Output the [x, y] coordinate of the center of the cell containing the given text.  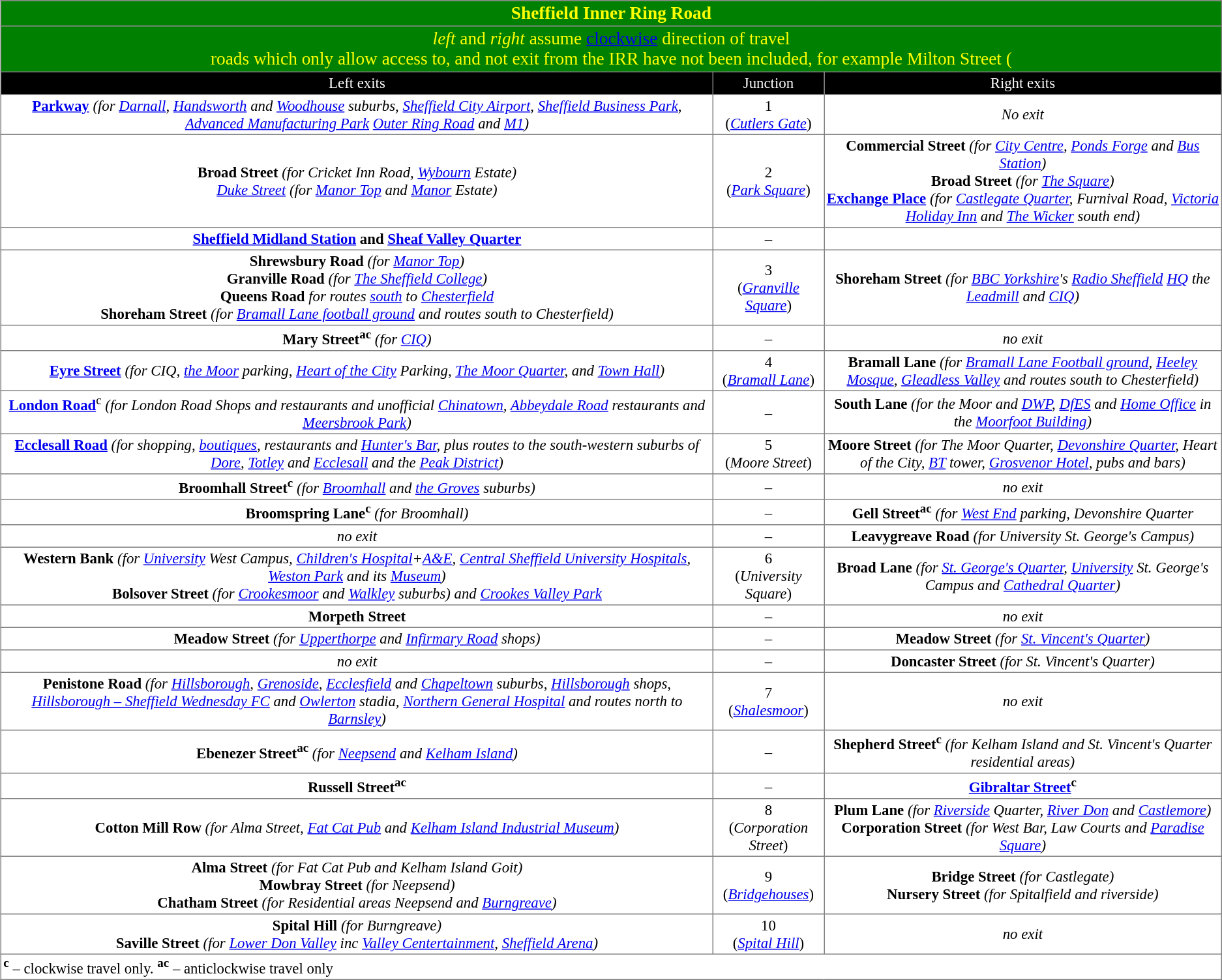
2(Park Square) [768, 181]
Alma Street (for Fat Cat Pub and Kelham Island Goit)Mowbray Street (for Neepsend)Chatham Street (for Residential areas Neepsend and Burngreave) [357, 885]
Doncaster Street (for St. Vincent's Quarter) [1023, 661]
6(University Square) [768, 576]
Gell Streetac (for West End parking, Devonshire Quarter [1023, 512]
Left exits [357, 83]
4(Bramall Lane) [768, 371]
Shoreham Street (for BBC Yorkshire's Radio Sheffield HQ the Leadmill and CIQ) [1023, 288]
Meadow Street (for St. Vincent's Quarter) [1023, 639]
Cotton Mill Row (for Alma Street, Fat Cat Pub and Kelham Island Industrial Museum) [357, 827]
Sheffield Inner Ring Road [612, 13]
Sheffield Midland Station and Sheaf Valley Quarter [357, 239]
Broad Street (for Cricket Inn Road, Wybourn Estate)Duke Street (for Manor Top and Manor Estate) [357, 181]
9(Bridgehouses) [768, 885]
Russell Streetac [357, 786]
Morpeth Street [357, 616]
8(Corporation Street) [768, 827]
London Roadc (for London Road Shops and restaurants and unofficial Chinatown, Abbeydale Road restaurants and Meersbrook Park) [357, 412]
Spital Hill (for Burngreave)Saville Street (for Lower Don Valley inc Valley Centertainment, Sheffield Arena) [357, 934]
1(Cutlers Gate) [768, 115]
Broad Lane (for St. George's Quarter, University St. George's Campus and Cathedral Quarter) [1023, 576]
5(Moore Street) [768, 454]
Meadow Street (for Upperthorpe and Infirmary Road shops) [357, 639]
Broomspring Lanec (for Broomhall) [357, 512]
10(Spital Hill) [768, 934]
Bramall Lane (for Bramall Lane Football ground, Heeley Mosque, Gleadless Valley and routes south to Chesterfield) [1023, 371]
Right exits [1023, 83]
3(Granville Square) [768, 288]
Moore Street (for The Moor Quarter, Devonshire Quarter, Heart of the City, BT tower, Grosvenor Hotel, pubs and bars) [1023, 454]
7(Shalesmoor) [768, 702]
Junction [768, 83]
Mary Streetac (for CIQ) [357, 338]
Bridge Street (for Castlegate)Nursery Street (for Spitalfield and riverside) [1023, 885]
No exit [1023, 115]
Broomhall Streetc (for Broomhall and the Groves suburbs) [357, 486]
Gibraltar Streetc [1023, 786]
South Lane (for the Moor and DWP, DfES and Home Office in the Moorfoot Building) [1023, 412]
c – clockwise travel only. ac – anticlockwise travel only [612, 968]
Eyre Street (for CIQ, the Moor parking, Heart of the City Parking, The Moor Quarter, and Town Hall) [357, 371]
Shepherd Streetc (for Kelham Island and St. Vincent's Quarter residential areas) [1023, 752]
Plum Lane (for Riverside Quarter, River Don and Castlemore)Corporation Street (for West Bar, Law Courts and Paradise Square) [1023, 827]
Leavygreave Road (for University St. George's Campus) [1023, 536]
Ebenezer Streetac (for Neepsend and Kelham Island) [357, 752]
